Locate the cell with the specified text and output its [x, y] center coordinate. 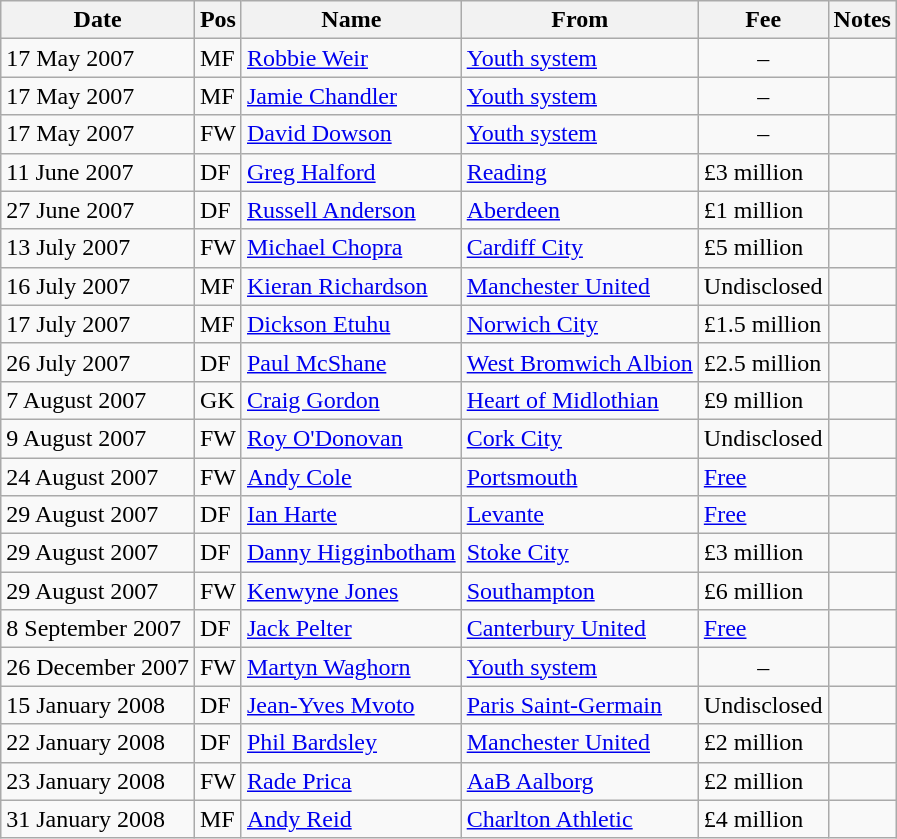
Kenwyne Jones [351, 591]
Andy Cole [351, 477]
Heart of Midlothian [580, 400]
Kieran Richardson [351, 286]
Robbie Weir [351, 58]
Name [351, 20]
13 July 2007 [98, 248]
Roy O'Donovan [351, 438]
David Dowson [351, 134]
9 August 2007 [98, 438]
Dickson Etuhu [351, 324]
Stoke City [580, 553]
Levante [580, 515]
Paul McShane [351, 362]
Danny Higginbotham [351, 553]
Michael Chopra [351, 248]
26 July 2007 [98, 362]
Paris Saint-Germain [580, 705]
Jean-Yves Mvoto [351, 705]
Southampton [580, 591]
Phil Bardsley [351, 743]
Canterbury United [580, 629]
£1 million [763, 210]
Charlton Athletic [580, 819]
Cork City [580, 438]
8 September 2007 [98, 629]
£5 million [763, 248]
27 June 2007 [98, 210]
7 August 2007 [98, 400]
24 August 2007 [98, 477]
Martyn Waghorn [351, 667]
17 July 2007 [98, 324]
26 December 2007 [98, 667]
22 January 2008 [98, 743]
Norwich City [580, 324]
£9 million [763, 400]
West Bromwich Albion [580, 362]
Notes [862, 20]
£2.5 million [763, 362]
Jamie Chandler [351, 96]
23 January 2008 [98, 781]
16 July 2007 [98, 286]
Greg Halford [351, 172]
Fee [763, 20]
From [580, 20]
Aberdeen [580, 210]
Reading [580, 172]
AaB Aalborg [580, 781]
£6 million [763, 591]
Pos [218, 20]
Rade Prica [351, 781]
Russell Anderson [351, 210]
15 January 2008 [98, 705]
31 January 2008 [98, 819]
11 June 2007 [98, 172]
Date [98, 20]
Craig Gordon [351, 400]
Portsmouth [580, 477]
Cardiff City [580, 248]
GK [218, 400]
Ian Harte [351, 515]
£4 million [763, 819]
Andy Reid [351, 819]
£1.5 million [763, 324]
Jack Pelter [351, 629]
